Scan for the cell matching the given text and deliver its [X, Y] coordinate at center. 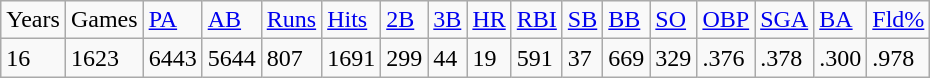
591 [536, 58]
.978 [898, 58]
.378 [784, 58]
Hits [352, 20]
Fld% [898, 20]
.300 [840, 58]
19 [489, 58]
37 [582, 58]
2B [404, 20]
RBI [536, 20]
AB [232, 20]
SB [582, 20]
6443 [172, 58]
1691 [352, 58]
299 [404, 58]
OBP [726, 20]
Games [104, 20]
PA [172, 20]
807 [291, 58]
3B [448, 20]
Years [34, 20]
Runs [291, 20]
1623 [104, 58]
BA [840, 20]
5644 [232, 58]
BB [626, 20]
HR [489, 20]
SO [674, 20]
SGA [784, 20]
329 [674, 58]
.376 [726, 58]
16 [34, 58]
669 [626, 58]
44 [448, 58]
